Return [X, Y] of the center of cell containing provided text 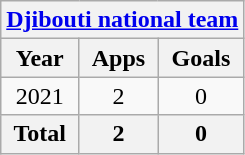
Total [40, 134]
Apps [118, 58]
2021 [40, 96]
Djibouti national team [122, 20]
Year [40, 58]
Goals [201, 58]
